From the cell containing the given text, extract its center point as [x, y] coordinate. 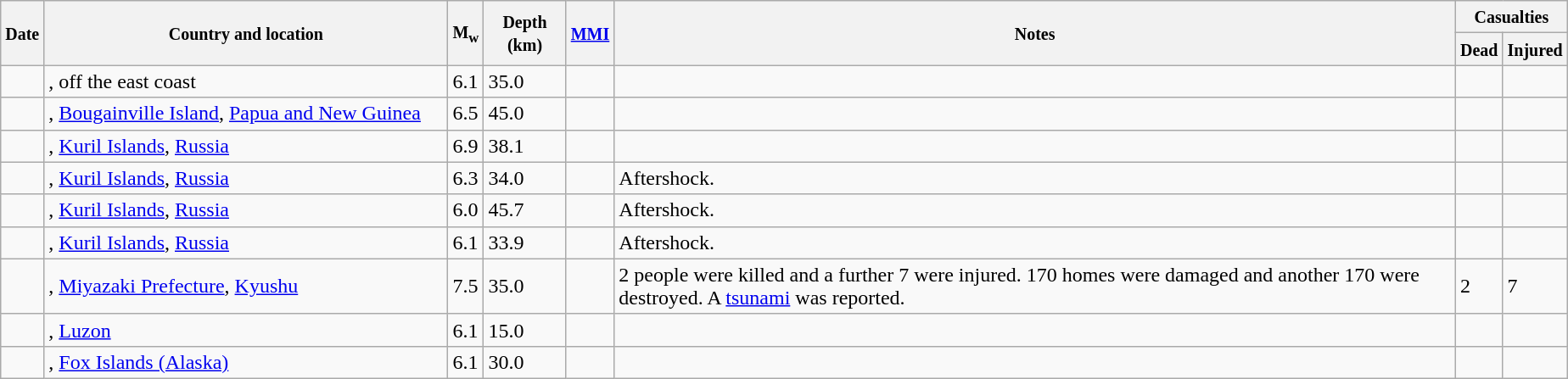
Mw [466, 33]
33.9 [524, 242]
Depth (km) [524, 33]
2 [1479, 287]
6.0 [466, 210]
, Luzon [246, 330]
6.3 [466, 178]
, off the east coast [246, 81]
45.0 [524, 114]
Country and location [246, 33]
2 people were killed and a further 7 were injured. 170 homes were damaged and another 170 were destroyed. A tsunami was reported. [1035, 287]
38.1 [524, 146]
Injured [1535, 49]
6.5 [466, 114]
, Bougainville Island, Papua and New Guinea [246, 114]
7.5 [466, 287]
7 [1535, 287]
Casualties [1511, 17]
Notes [1035, 33]
45.7 [524, 210]
MMI [591, 33]
15.0 [524, 330]
6.9 [466, 146]
34.0 [524, 178]
30.0 [524, 362]
, Miyazaki Prefecture, Kyushu [246, 287]
, Fox Islands (Alaska) [246, 362]
Dead [1479, 49]
Date [22, 33]
